Extract the [x, y] coordinate from the center of the cell holding the provided text.  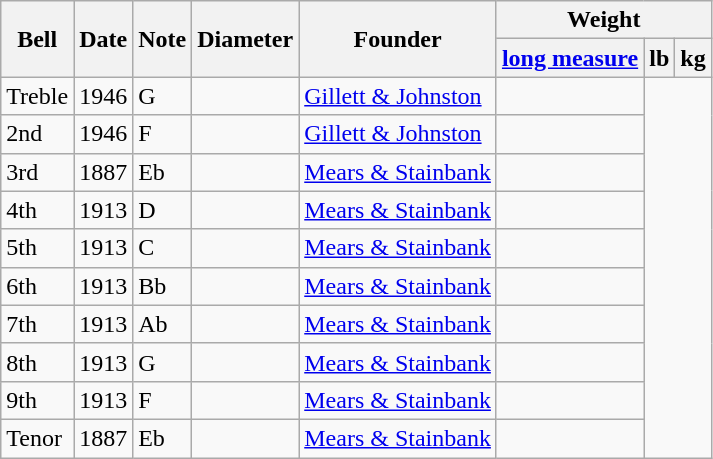
4th [38, 210]
Ab [162, 324]
3rd [38, 172]
6th [38, 286]
Date [104, 39]
Treble [38, 96]
9th [38, 400]
5th [38, 248]
long measure [570, 58]
Bb [162, 286]
lb [660, 58]
kg [693, 58]
Note [162, 39]
Bell [38, 39]
8th [38, 362]
Diameter [246, 39]
7th [38, 324]
D [162, 210]
Founder [398, 39]
C [162, 248]
Weight [604, 20]
2nd [38, 134]
Tenor [38, 438]
